Search for the cell housing the specified text and yield its [x, y] center coordinate. 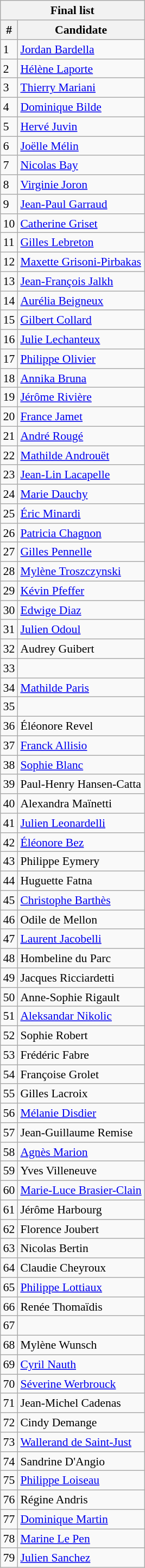
Jérôme Rivière [80, 397]
Kévin Pfeffer [80, 591]
Éléonore Revel [80, 726]
Régine Andris [80, 1500]
21 [9, 436]
Laurent Jacobelli [80, 939]
34 [9, 687]
10 [9, 223]
38 [9, 765]
72 [9, 1422]
Aleksandar Nikolic [80, 1016]
Yves Villeneuve [80, 1171]
Mylène Troszczynski [80, 571]
22 [9, 456]
36 [9, 726]
Cindy Demange [80, 1422]
Nicolas Bay [80, 165]
67 [9, 1326]
79 [9, 1558]
Edwige Diaz [80, 610]
11 [9, 243]
Alexandra Maïnetti [80, 804]
Frédéric Fabre [80, 1055]
12 [9, 262]
Philippe Lottiaux [80, 1287]
Huguette Fatna [80, 881]
7 [9, 165]
45 [9, 900]
39 [9, 784]
68 [9, 1345]
57 [9, 1133]
Jordan Bardella [80, 49]
13 [9, 281]
Dominique Martin [80, 1519]
8 [9, 185]
Jean-François Jalkh [80, 281]
Jérôme Harbourg [80, 1210]
43 [9, 862]
58 [9, 1152]
66 [9, 1306]
Sophie Robert [80, 1035]
Nicolas Bertin [80, 1248]
50 [9, 997]
4 [9, 107]
Mylène Wunsch [80, 1345]
Julien Odoul [80, 629]
23 [9, 475]
Jean-Michel Cadenas [80, 1403]
1 [9, 49]
20 [9, 416]
65 [9, 1287]
53 [9, 1055]
60 [9, 1190]
40 [9, 804]
Éléonore Bez [80, 842]
16 [9, 339]
74 [9, 1461]
Françoise Grolet [80, 1074]
Dominique Bilde [80, 107]
Franck Allisio [80, 745]
55 [9, 1093]
49 [9, 978]
19 [9, 397]
Wallerand de Saint-Just [80, 1442]
Cyril Nauth [80, 1364]
Hélène Laporte [80, 68]
51 [9, 1016]
52 [9, 1035]
37 [9, 745]
Audrey Guibert [80, 649]
Florence Joubert [80, 1229]
31 [9, 629]
Patricia Chagnon [80, 533]
35 [9, 707]
Agnès Marion [80, 1152]
Jean-Guillaume Remise [80, 1133]
30 [9, 610]
Hombeline du Parc [80, 958]
Aurélia Beigneux [80, 301]
Catherine Griset [80, 223]
15 [9, 320]
Marine Le Pen [80, 1539]
75 [9, 1481]
Gilbert Collard [80, 320]
Mathilde Androuët [80, 456]
6 [9, 146]
Éric Minardi [80, 514]
Gilles Lacroix [80, 1093]
# [9, 30]
Julie Lechanteux [80, 339]
Maxette Grisoni-Pirbakas [80, 262]
18 [9, 378]
Mathilde Paris [80, 687]
Marie-Luce Brasier-Clain [80, 1190]
Anne-Sophie Rigault [80, 997]
69 [9, 1364]
Christophe Barthès [80, 900]
70 [9, 1384]
Gilles Lebreton [80, 243]
Odile de Mellon [80, 920]
Sandrine D'Angio [80, 1461]
Claudie Cheyroux [80, 1268]
14 [9, 301]
32 [9, 649]
61 [9, 1210]
Julien Sanchez [80, 1558]
77 [9, 1519]
Renée Thomaïdis [80, 1306]
44 [9, 881]
73 [9, 1442]
Julien Leonardelli [80, 823]
62 [9, 1229]
Final list [73, 10]
Marie Dauchy [80, 494]
Virginie Joron [80, 185]
3 [9, 88]
25 [9, 514]
29 [9, 591]
Jean-Paul Garraud [80, 204]
Philippe Eymery [80, 862]
56 [9, 1113]
24 [9, 494]
71 [9, 1403]
Joëlle Mélin [80, 146]
64 [9, 1268]
26 [9, 533]
Jean-Lin Lacapelle [80, 475]
54 [9, 1074]
André Rougé [80, 436]
78 [9, 1539]
33 [9, 668]
41 [9, 823]
42 [9, 842]
Gilles Pennelle [80, 552]
Jacques Ricciardetti [80, 978]
Mélanie Disdier [80, 1113]
Philippe Loiseau [80, 1481]
27 [9, 552]
Candidate [80, 30]
Hervé Juvin [80, 127]
59 [9, 1171]
Séverine Werbrouck [80, 1384]
Sophie Blanc [80, 765]
9 [9, 204]
63 [9, 1248]
France Jamet [80, 416]
76 [9, 1500]
Philippe Olivier [80, 359]
Annika Bruna [80, 378]
2 [9, 68]
5 [9, 127]
48 [9, 958]
Paul-Henry Hansen-Catta [80, 784]
28 [9, 571]
Thierry Mariani [80, 88]
47 [9, 939]
46 [9, 920]
17 [9, 359]
